Pinpoint the cell where the given text exists, returning its [X, Y] midpoint coordinate. 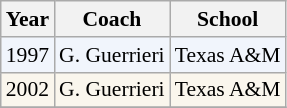
2002 [28, 90]
Year [28, 19]
Coach [112, 19]
School [228, 19]
1997 [28, 55]
